Provide the [X, Y] coordinate of the cell's center where the given text is located.  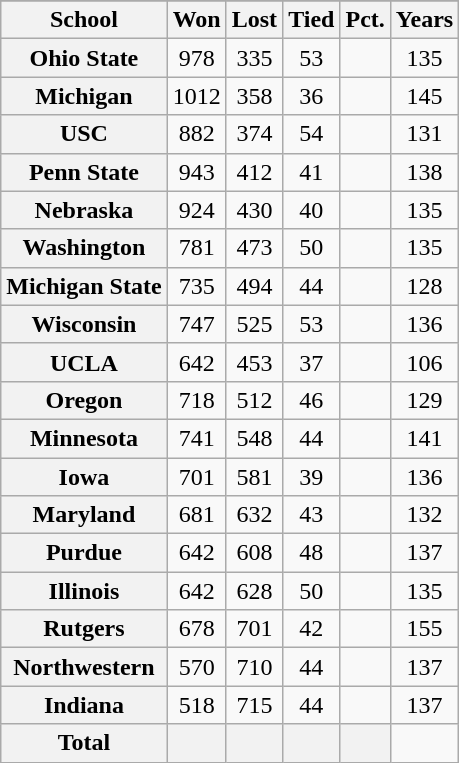
747 [196, 324]
581 [254, 477]
518 [196, 705]
943 [196, 172]
632 [254, 515]
978 [196, 58]
678 [196, 629]
129 [424, 400]
924 [196, 210]
735 [196, 286]
525 [254, 324]
512 [254, 400]
681 [196, 515]
Years [424, 20]
48 [312, 553]
141 [424, 438]
Nebraska [84, 210]
335 [254, 58]
39 [312, 477]
473 [254, 248]
40 [312, 210]
358 [254, 96]
1012 [196, 96]
43 [312, 515]
453 [254, 362]
Michigan [84, 96]
718 [196, 400]
Michigan State [84, 286]
Indiana [84, 705]
Iowa [84, 477]
Maryland [84, 515]
Total [84, 743]
882 [196, 134]
Tied [312, 20]
46 [312, 400]
UCLA [84, 362]
710 [254, 667]
Lost [254, 20]
145 [424, 96]
Wisconsin [84, 324]
42 [312, 629]
USC [84, 134]
54 [312, 134]
37 [312, 362]
628 [254, 591]
155 [424, 629]
Minnesota [84, 438]
Ohio State [84, 58]
Pct. [365, 20]
Penn State [84, 172]
Illinois [84, 591]
School [84, 20]
128 [424, 286]
548 [254, 438]
781 [196, 248]
570 [196, 667]
715 [254, 705]
132 [424, 515]
Oregon [84, 400]
Purdue [84, 553]
106 [424, 362]
Washington [84, 248]
494 [254, 286]
430 [254, 210]
374 [254, 134]
Won [196, 20]
41 [312, 172]
608 [254, 553]
Northwestern [84, 667]
138 [424, 172]
412 [254, 172]
Rutgers [84, 629]
131 [424, 134]
36 [312, 96]
741 [196, 438]
